Search for the cell housing the specified text and yield its (X, Y) center coordinate. 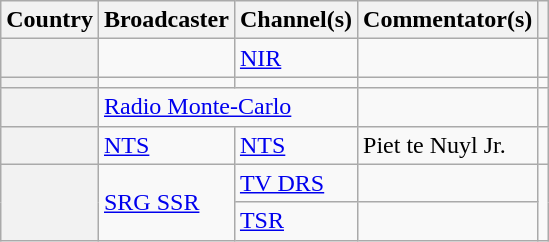
Radio Monte-Carlo (228, 107)
Channel(s) (296, 20)
Country (50, 20)
SRG SSR (166, 202)
Piet te Nuyl Jr. (448, 145)
TSR (296, 221)
Commentator(s) (448, 20)
NIR (296, 58)
TV DRS (296, 183)
Broadcaster (166, 20)
